Identify which cell holds the provided text, then report its (x, y) central coordinate. 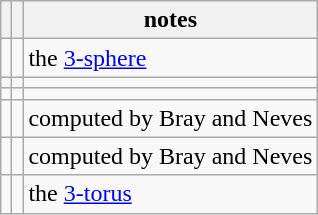
the 3-torus (170, 194)
the 3-sphere (170, 58)
notes (170, 20)
